Scan for the cell matching the given text and deliver its (X, Y) coordinate at center. 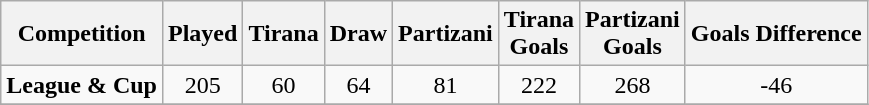
Played (202, 34)
Partizani Goals (633, 34)
League & Cup (82, 85)
268 (633, 85)
Tirana (284, 34)
222 (538, 85)
60 (284, 85)
Partizani (446, 34)
81 (446, 85)
Goals Difference (776, 34)
-46 (776, 85)
205 (202, 85)
64 (358, 85)
Competition (82, 34)
Tirana Goals (538, 34)
Draw (358, 34)
